Search for the cell housing the specified text and yield its [x, y] center coordinate. 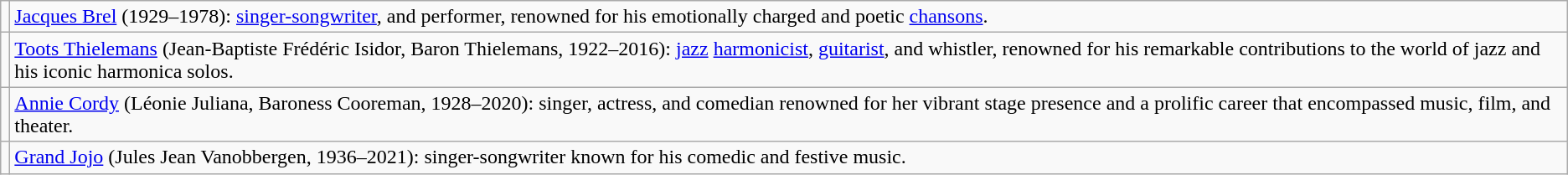
Jacques Brel (1929–1978): singer-songwriter, and performer, renowned for his emotionally charged and poetic chansons. [789, 17]
Grand Jojo (Jules Jean Vanobbergen, 1936–2021): singer-songwriter known for his comedic and festive music. [789, 157]
